For the text-containing cell, return its midpoint in (X, Y) coordinate format. 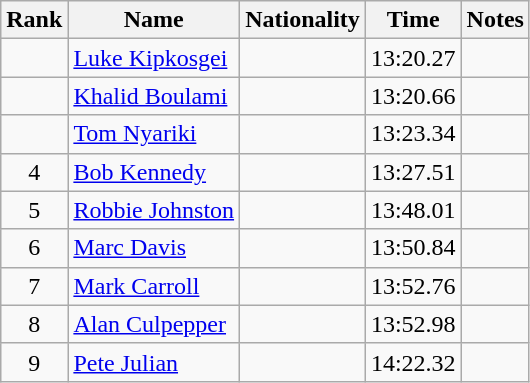
13:52.76 (413, 286)
Tom Nyariki (154, 134)
8 (34, 324)
Time (413, 20)
Khalid Boulami (154, 96)
14:22.32 (413, 362)
7 (34, 286)
13:20.27 (413, 58)
Name (154, 20)
Notes (495, 20)
6 (34, 248)
13:23.34 (413, 134)
Robbie Johnston (154, 210)
13:27.51 (413, 172)
Pete Julian (154, 362)
9 (34, 362)
13:52.98 (413, 324)
Bob Kennedy (154, 172)
Alan Culpepper (154, 324)
Nationality (303, 20)
13:50.84 (413, 248)
13:20.66 (413, 96)
Mark Carroll (154, 286)
Luke Kipkosgei (154, 58)
4 (34, 172)
Rank (34, 20)
5 (34, 210)
13:48.01 (413, 210)
Marc Davis (154, 248)
